Return the (X, Y) coordinate for the center point of the cell that contains the specified text.  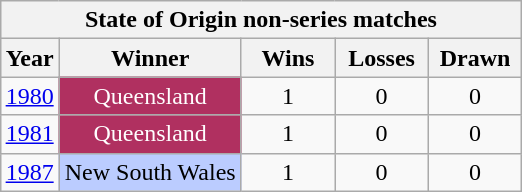
Winner (150, 58)
Wins (288, 58)
Year (30, 58)
Losses (382, 58)
1980 (30, 96)
State of Origin non-series matches (261, 20)
New South Wales (150, 172)
1987 (30, 172)
1981 (30, 134)
Drawn (475, 58)
